Capture the cell that displays the provided text and extract its (X, Y) central coordinate. 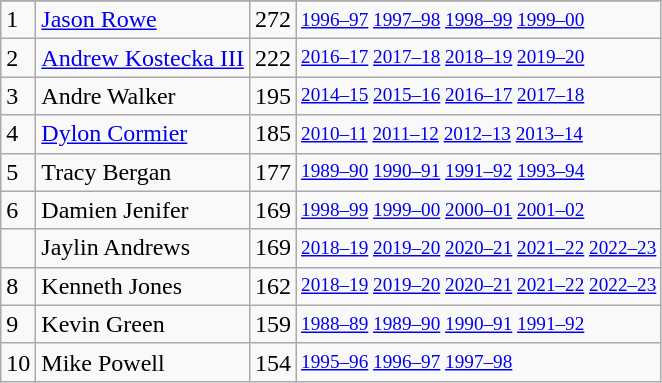
Damien Jenifer (143, 210)
2010–11 2011–12 2012–13 2013–14 (479, 134)
2014–15 2015–16 2016–17 2017–18 (479, 96)
6 (18, 210)
Dylon Cormier (143, 134)
1988–89 1989–90 1990–91 1991–92 (479, 324)
154 (272, 362)
185 (272, 134)
5 (18, 172)
162 (272, 286)
222 (272, 58)
195 (272, 96)
159 (272, 324)
272 (272, 20)
177 (272, 172)
2 (18, 58)
Kevin Green (143, 324)
Tracy Bergan (143, 172)
Jason Rowe (143, 20)
10 (18, 362)
Mike Powell (143, 362)
3 (18, 96)
2016–17 2017–18 2018–19 2019–20 (479, 58)
1998–99 1999–00 2000–01 2001–02 (479, 210)
4 (18, 134)
Jaylin Andrews (143, 248)
Andre Walker (143, 96)
Kenneth Jones (143, 286)
1 (18, 20)
1996–97 1997–98 1998–99 1999–00 (479, 20)
1989–90 1990–91 1991–92 1993–94 (479, 172)
9 (18, 324)
8 (18, 286)
Andrew Kostecka III (143, 58)
1995–96 1996–97 1997–98 (479, 362)
